Capture the cell that displays the provided text and extract its [X, Y] central coordinate. 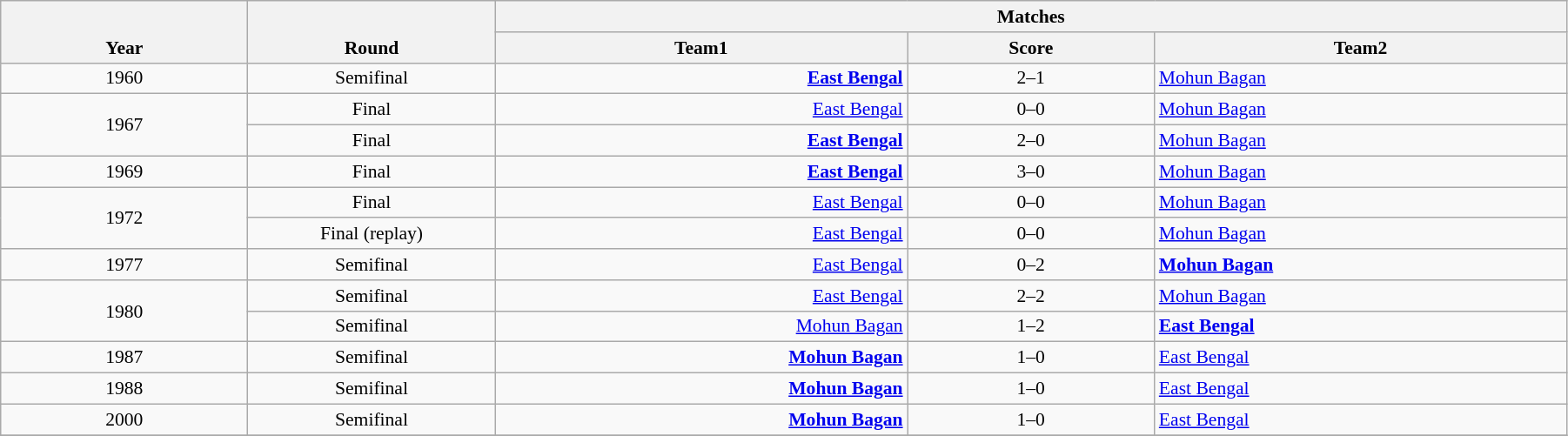
1960 [124, 78]
1967 [124, 125]
Matches [1030, 17]
1969 [124, 171]
2000 [124, 419]
1987 [124, 358]
1972 [124, 218]
1980 [124, 312]
2–1 [1031, 78]
2–2 [1031, 296]
Team2 [1361, 48]
1–2 [1031, 326]
Year [124, 31]
3–0 [1031, 171]
Score [1031, 48]
Round [372, 31]
1977 [124, 265]
Team1 [701, 48]
0–2 [1031, 265]
2–0 [1031, 141]
Final (replay) [372, 234]
1988 [124, 389]
